Identify which cell holds the provided text, then report its (X, Y) central coordinate. 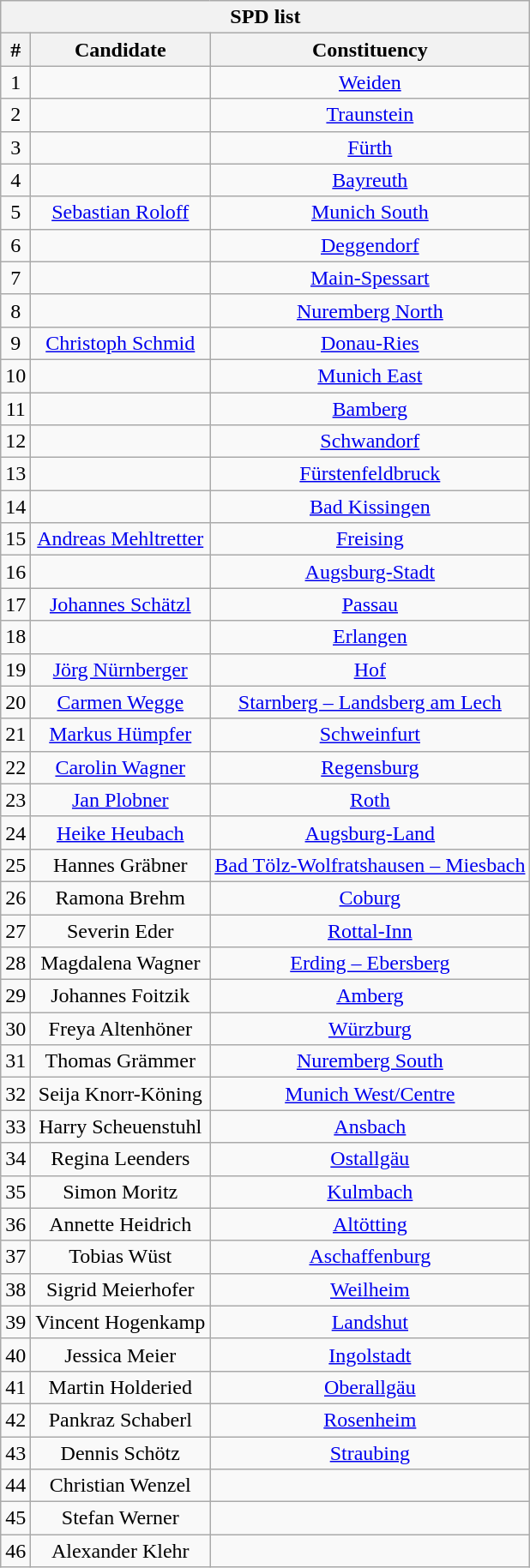
Simon Moritz (120, 1192)
Ostallgäu (370, 1159)
Passau (370, 604)
Freya Altenhöner (120, 1029)
29 (15, 996)
Munich West/Centre (370, 1094)
19 (15, 670)
31 (15, 1061)
2 (15, 115)
25 (15, 865)
Christoph Schmid (120, 343)
10 (15, 375)
Dennis Schötz (120, 1453)
Freising (370, 539)
9 (15, 343)
Altötting (370, 1224)
Nuremberg South (370, 1061)
Deggendorf (370, 245)
28 (15, 964)
5 (15, 213)
46 (15, 1551)
Schwandorf (370, 442)
Regensburg (370, 767)
21 (15, 735)
24 (15, 832)
3 (15, 147)
16 (15, 572)
Weilheim (370, 1289)
12 (15, 442)
Nuremberg North (370, 310)
Donau-Ries (370, 343)
39 (15, 1322)
Carmen Wegge (120, 702)
33 (15, 1126)
Jörg Nürnberger (120, 670)
Tobias Wüst (120, 1257)
Heike Heubach (120, 832)
26 (15, 898)
Bad Kissingen (370, 507)
22 (15, 767)
14 (15, 507)
Fürstenfeldbruck (370, 474)
37 (15, 1257)
Roth (370, 800)
SPD list (266, 17)
8 (15, 310)
Johannes Schätzl (120, 604)
30 (15, 1029)
Regina Leenders (120, 1159)
34 (15, 1159)
45 (15, 1518)
Schweinfurt (370, 735)
1 (15, 82)
44 (15, 1486)
Rosenheim (370, 1420)
Jessica Meier (120, 1355)
Vincent Hogenkamp (120, 1322)
Rottal-Inn (370, 930)
Fürth (370, 147)
Hannes Gräbner (120, 865)
Munich South (370, 213)
4 (15, 180)
15 (15, 539)
Christian Wenzel (120, 1486)
Würzburg (370, 1029)
Alexander Klehr (120, 1551)
Straubing (370, 1453)
36 (15, 1224)
23 (15, 800)
38 (15, 1289)
Seija Knorr-Köning (120, 1094)
Carolin Wagner (120, 767)
18 (15, 637)
Starnberg – Landsberg am Lech (370, 702)
6 (15, 245)
Severin Eder (120, 930)
Amberg (370, 996)
Annette Heidrich (120, 1224)
Bad Tölz-Wolfratshausen – Miesbach (370, 865)
Bamberg (370, 409)
Ramona Brehm (120, 898)
Augsburg-Stadt (370, 572)
35 (15, 1192)
20 (15, 702)
Candidate (120, 50)
Erding – Ebersberg (370, 964)
Constituency (370, 50)
Kulmbach (370, 1192)
17 (15, 604)
Andreas Mehltretter (120, 539)
Traunstein (370, 115)
Markus Hümpfer (120, 735)
Oberallgäu (370, 1387)
Sebastian Roloff (120, 213)
Magdalena Wagner (120, 964)
11 (15, 409)
Coburg (370, 898)
Erlangen (370, 637)
43 (15, 1453)
Pankraz Schaberl (120, 1420)
Jan Plobner (120, 800)
Ansbach (370, 1126)
Augsburg-Land (370, 832)
27 (15, 930)
13 (15, 474)
Ingolstadt (370, 1355)
Landshut (370, 1322)
Martin Holderied (120, 1387)
Hof (370, 670)
Sigrid Meierhofer (120, 1289)
Munich East (370, 375)
41 (15, 1387)
7 (15, 278)
Harry Scheuenstuhl (120, 1126)
Main-Spessart (370, 278)
40 (15, 1355)
Weiden (370, 82)
Johannes Foitzik (120, 996)
32 (15, 1094)
Aschaffenburg (370, 1257)
Bayreuth (370, 180)
42 (15, 1420)
# (15, 50)
Thomas Grämmer (120, 1061)
Stefan Werner (120, 1518)
